Determine the [X, Y] coordinate at the center of the cell enclosing the given text.  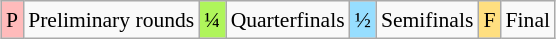
Semifinals [427, 20]
½ [363, 20]
P [12, 20]
Final [528, 20]
¼ [212, 20]
Quarterfinals [288, 20]
Preliminary rounds [111, 20]
F [489, 20]
